Search for the cell housing the specified text and yield its [X, Y] center coordinate. 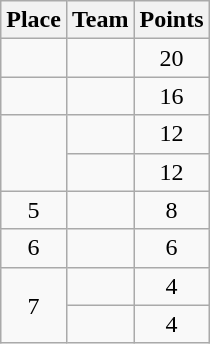
Team [100, 20]
8 [172, 210]
Points [172, 20]
16 [172, 96]
7 [34, 305]
20 [172, 58]
Place [34, 20]
5 [34, 210]
